Extract the (x, y) coordinate from the center of the cell holding the provided text.  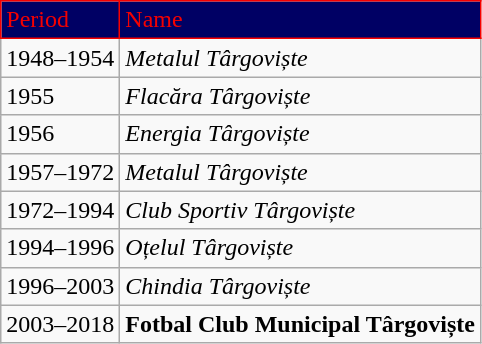
1972–1994 (60, 210)
Energia Târgoviște (300, 134)
1948–1954 (60, 58)
1994–1996 (60, 248)
1955 (60, 96)
Name (300, 20)
Club Sportiv Târgoviște (300, 210)
Flacăra Târgoviște (300, 96)
Chindia Târgoviște (300, 286)
2003–2018 (60, 324)
1996–2003 (60, 286)
1956 (60, 134)
Oțelul Târgoviște (300, 248)
1957–1972 (60, 172)
Period (60, 20)
Fotbal Club Municipal Târgoviște (300, 324)
